Return the (X, Y) coordinate for the center point of the cell that contains the specified text.  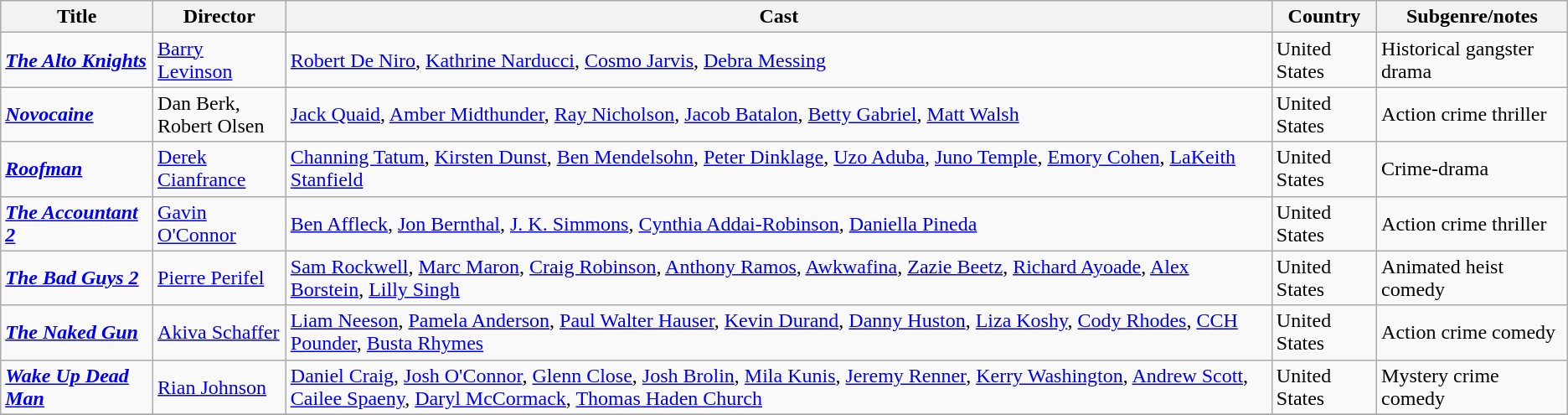
Robert De Niro, Kathrine Narducci, Cosmo Jarvis, Debra Messing (779, 60)
Wake Up Dead Man (77, 387)
Cast (779, 17)
Rian Johnson (219, 387)
Sam Rockwell, Marc Maron, Craig Robinson, Anthony Ramos, Awkwafina, Zazie Beetz, Richard Ayoade, Alex Borstein, Lilly Singh (779, 278)
Jack Quaid, Amber Midthunder, Ray Nicholson, Jacob Batalon, Betty Gabriel, Matt Walsh (779, 114)
Action crime comedy (1473, 332)
Roofman (77, 169)
The Accountant 2 (77, 223)
Derek Cianfrance (219, 169)
Akiva Schaffer (219, 332)
Pierre Perifel (219, 278)
Country (1323, 17)
Historical gangster drama (1473, 60)
Gavin O'Connor (219, 223)
Crime-drama (1473, 169)
Channing Tatum, Kirsten Dunst, Ben Mendelsohn, Peter Dinklage, Uzo Aduba, Juno Temple, Emory Cohen, LaKeith Stanfield (779, 169)
Liam Neeson, Pamela Anderson, Paul Walter Hauser, Kevin Durand, Danny Huston, Liza Koshy, Cody Rhodes, CCH Pounder, Busta Rhymes (779, 332)
Subgenre/notes (1473, 17)
The Naked Gun (77, 332)
Novocaine (77, 114)
Title (77, 17)
Mystery crime comedy (1473, 387)
Dan Berk,Robert Olsen (219, 114)
Director (219, 17)
Animated heist comedy (1473, 278)
The Alto Knights (77, 60)
The Bad Guys 2 (77, 278)
Barry Levinson (219, 60)
Ben Affleck, Jon Bernthal, J. K. Simmons, Cynthia Addai-Robinson, Daniella Pineda (779, 223)
